Determine the [x, y] coordinate at the center of the cell enclosing the given text.  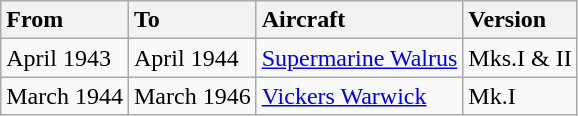
April 1944 [192, 58]
To [192, 20]
Mks.I & II [520, 58]
Aircraft [360, 20]
From [65, 20]
Mk.I [520, 96]
March 1944 [65, 96]
Supermarine Walrus [360, 58]
Version [520, 20]
April 1943 [65, 58]
March 1946 [192, 96]
Vickers Warwick [360, 96]
